Detect which cell encompasses the target text, then output its (X, Y) center coordinate. 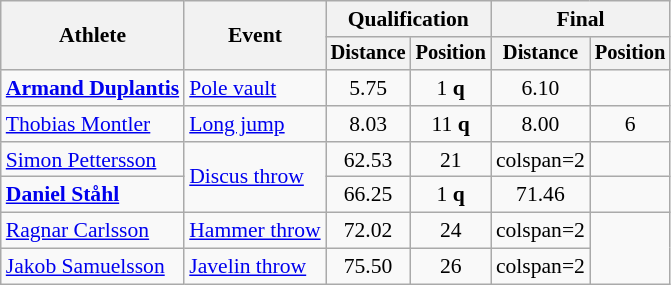
6.10 (540, 88)
Simon Pettersson (92, 160)
5.75 (368, 88)
Final (580, 19)
Hammer throw (254, 231)
Javelin throw (254, 267)
Armand Duplantis (92, 88)
Thobias Montler (92, 124)
26 (451, 267)
Qualification (408, 19)
Daniel Ståhl (92, 195)
8.00 (540, 124)
72.02 (368, 231)
Pole vault (254, 88)
Jakob Samuelsson (92, 267)
Ragnar Carlsson (92, 231)
Long jump (254, 124)
71.46 (540, 195)
66.25 (368, 195)
Discus throw (254, 178)
24 (451, 231)
75.50 (368, 267)
Athlete (92, 36)
Event (254, 36)
6 (630, 124)
8.03 (368, 124)
11 q (451, 124)
62.53 (368, 160)
21 (451, 160)
